Detect which cell encompasses the target text, then output its [X, Y] center coordinate. 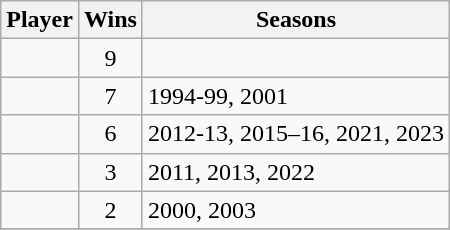
2000, 2003 [296, 210]
Wins [110, 20]
Player [40, 20]
6 [110, 134]
1994-99, 2001 [296, 96]
9 [110, 58]
2012-13, 2015–16, 2021, 2023 [296, 134]
2 [110, 210]
2011, 2013, 2022 [296, 172]
3 [110, 172]
Seasons [296, 20]
7 [110, 96]
